Output the [X, Y] coordinate of the center of the cell containing the given text.  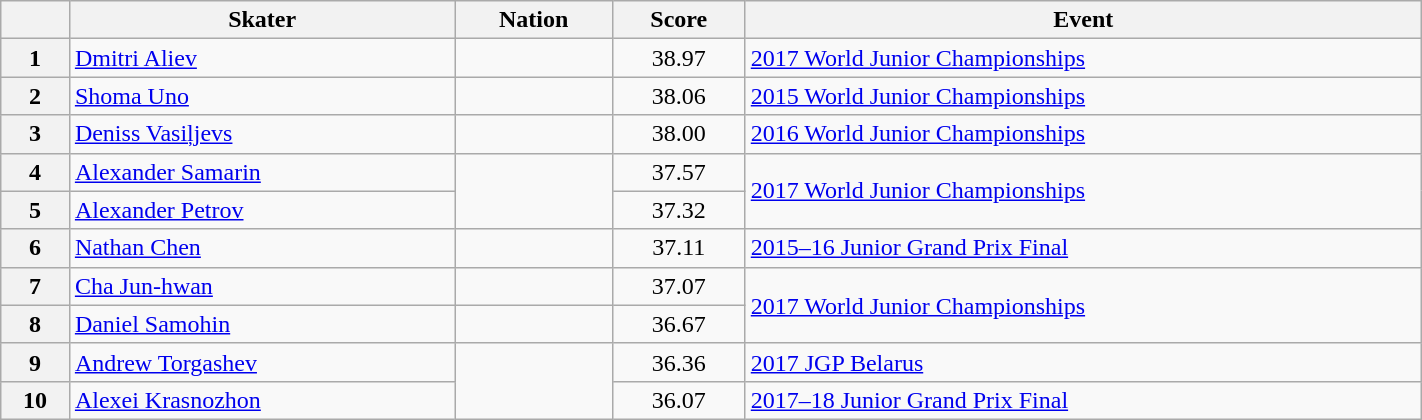
Skater [262, 20]
2 [36, 96]
4 [36, 172]
8 [36, 324]
Nathan Chen [262, 248]
2017–18 Junior Grand Prix Final [1083, 400]
Daniel Samohin [262, 324]
1 [36, 58]
Nation [534, 20]
9 [36, 362]
2016 World Junior Championships [1083, 134]
Score [678, 20]
10 [36, 400]
2017 JGP Belarus [1083, 362]
6 [36, 248]
Alexander Petrov [262, 210]
5 [36, 210]
Shoma Uno [262, 96]
2015–16 Junior Grand Prix Final [1083, 248]
2015 World Junior Championships [1083, 96]
Andrew Torgashev [262, 362]
36.36 [678, 362]
38.06 [678, 96]
Cha Jun-hwan [262, 286]
Alexander Samarin [262, 172]
37.11 [678, 248]
37.57 [678, 172]
Alexei Krasnozhon [262, 400]
38.97 [678, 58]
Event [1083, 20]
36.67 [678, 324]
7 [36, 286]
37.07 [678, 286]
38.00 [678, 134]
3 [36, 134]
37.32 [678, 210]
Dmitri Aliev [262, 58]
Deniss Vasiļjevs [262, 134]
36.07 [678, 400]
